Extract the [x, y] coordinate from the center of the cell holding the provided text.  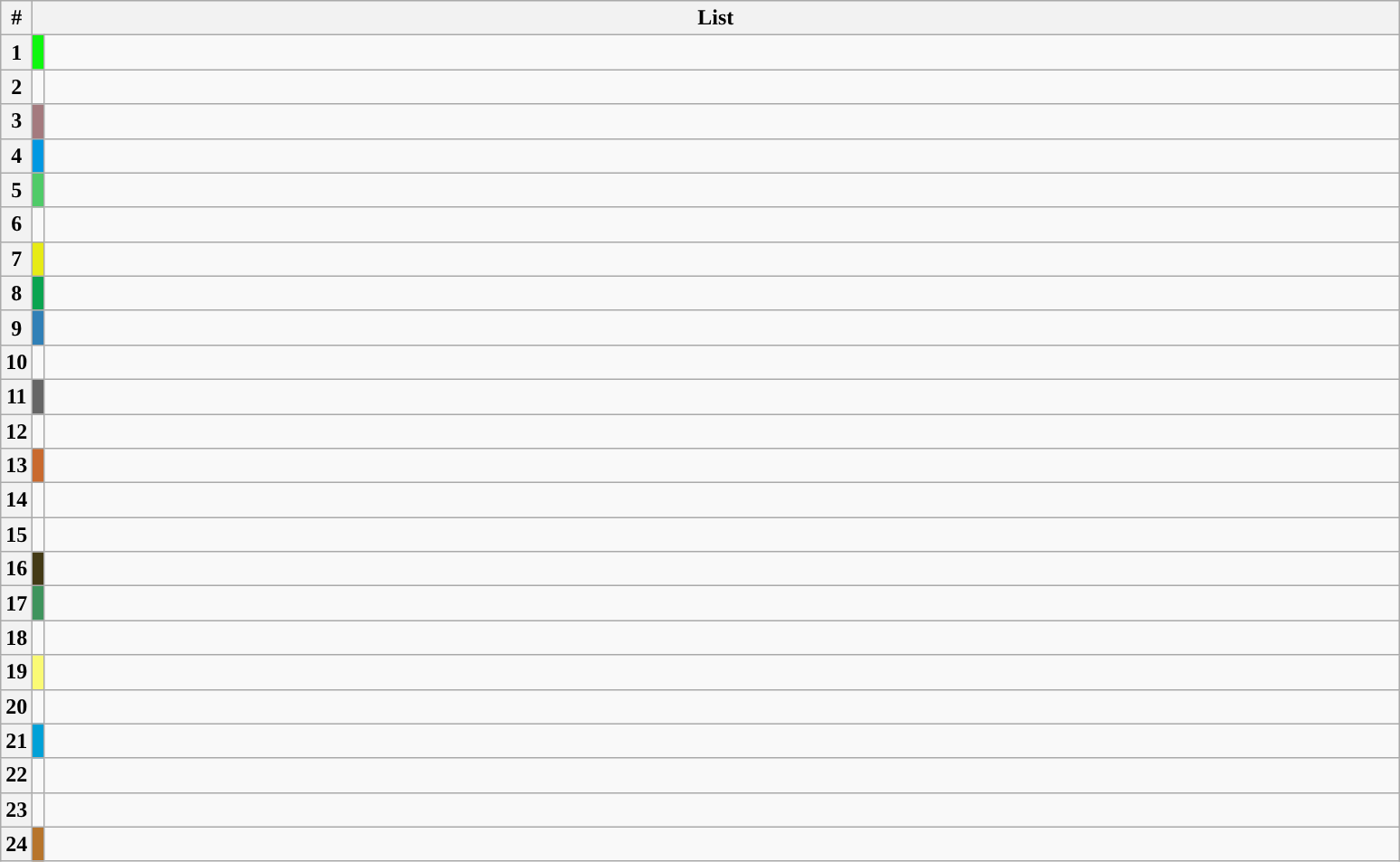
6 [16, 224]
8 [16, 293]
13 [16, 466]
23 [16, 810]
1 [16, 52]
18 [16, 638]
17 [16, 603]
19 [16, 672]
7 [16, 259]
15 [16, 535]
4 [16, 156]
22 [16, 775]
5 [16, 190]
10 [16, 362]
14 [16, 500]
21 [16, 741]
List [716, 18]
9 [16, 327]
24 [16, 844]
16 [16, 569]
12 [16, 431]
2 [16, 87]
20 [16, 706]
11 [16, 396]
3 [16, 121]
# [16, 18]
